Determine the (X, Y) coordinate at the center of the cell enclosing the given text.  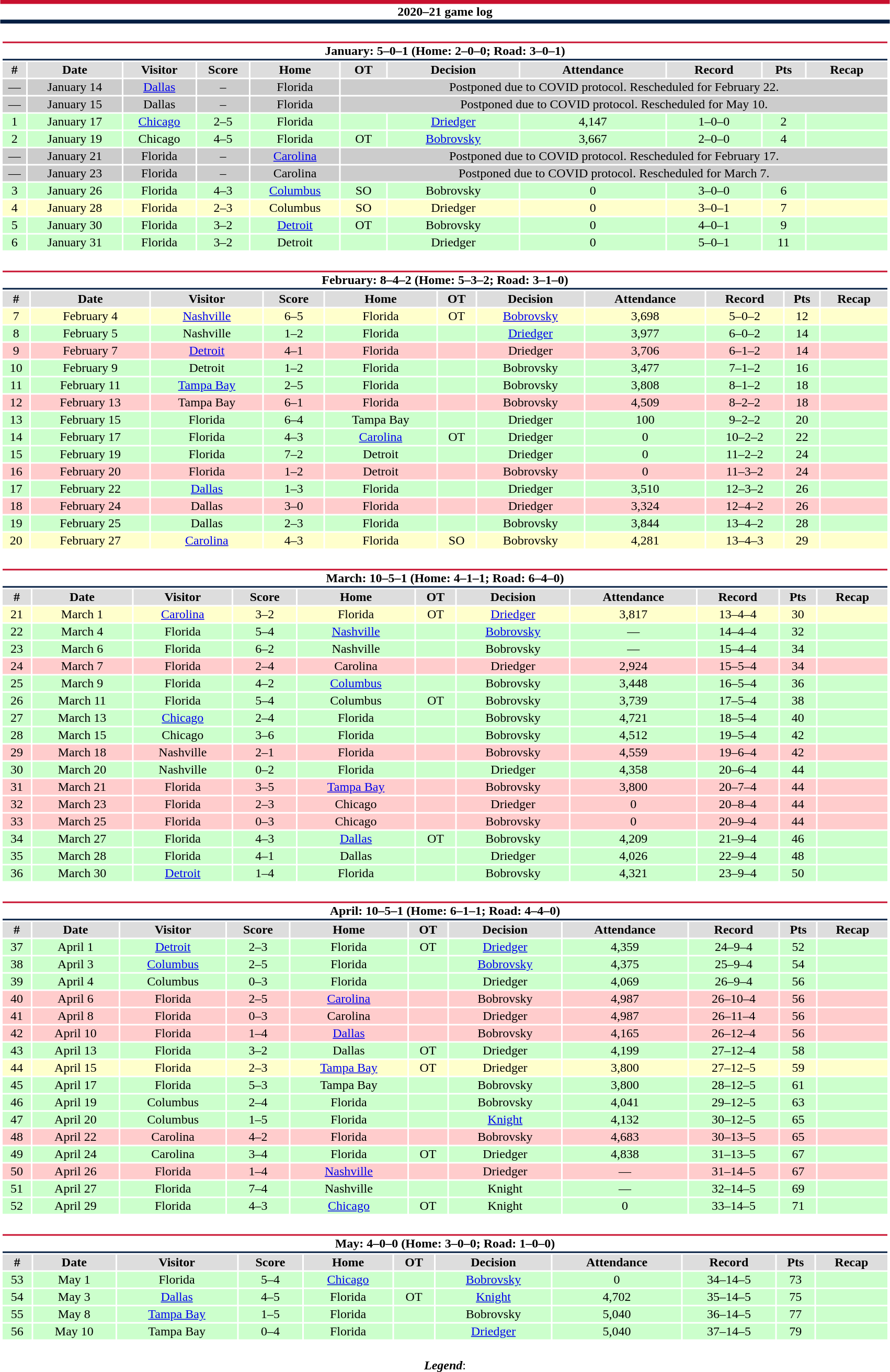
26–9–4 (734, 982)
April 17 (75, 1085)
3–4 (258, 1154)
19 (16, 524)
53 (17, 1280)
3,817 (634, 615)
January: 5–0–1 (Home: 2–0–0; Road: 3–0–1) (444, 51)
33 (17, 822)
March 6 (82, 649)
March 30 (82, 873)
20–8–4 (738, 804)
January 30 (74, 225)
1–3 (294, 489)
13 (16, 420)
15–4–4 (738, 649)
February 4 (90, 316)
4,358 (634, 769)
April 4 (75, 982)
4,041 (625, 1102)
4,509 (645, 402)
2,924 (634, 666)
Postponed due to COVID protocol. Rescheduled for February 17. (614, 156)
35 (17, 856)
79 (796, 1331)
January 26 (74, 191)
4,165 (625, 1033)
1 (15, 122)
9–2–2 (745, 420)
January 31 (74, 242)
4,375 (625, 964)
15 (16, 455)
12–4–2 (745, 506)
4,199 (625, 1051)
22–9–4 (738, 856)
Postponed due to COVID protocol. Rescheduled for March 7. (614, 173)
January 14 (74, 87)
11–2–2 (745, 455)
12–3–2 (745, 489)
4,559 (634, 753)
February 24 (90, 506)
January 17 (74, 122)
April 13 (75, 1051)
7–4 (258, 1189)
41 (17, 1016)
23–9–4 (738, 873)
4,281 (645, 540)
January 28 (74, 208)
April 26 (75, 1171)
3–5 (265, 787)
55 (17, 1314)
7–2 (294, 455)
February 15 (90, 420)
3–0–1 (714, 208)
May 3 (74, 1297)
3 (15, 191)
March 15 (82, 735)
March 25 (82, 822)
34–14–5 (729, 1280)
31–14–5 (734, 1171)
March 7 (82, 666)
47 (17, 1120)
10 (16, 368)
0–4 (270, 1331)
March: 10–5–1 (Home: 4–1–1; Road: 6–4–0) (444, 579)
73 (796, 1280)
March 27 (82, 838)
18–5–4 (738, 718)
75 (796, 1297)
6–1–2 (745, 351)
February 13 (90, 402)
4–0–1 (714, 225)
32–14–5 (734, 1189)
5–3 (258, 1085)
April 15 (75, 1068)
21–9–4 (738, 838)
4,512 (634, 735)
February 7 (90, 351)
36–14–5 (729, 1314)
April 27 (75, 1189)
4,683 (625, 1137)
3,977 (645, 333)
4,321 (634, 873)
February 5 (90, 333)
19–6–4 (738, 753)
February 27 (90, 540)
77 (796, 1314)
20–7–4 (738, 787)
March 1 (82, 615)
43 (17, 1051)
33–14–5 (734, 1206)
8–2–2 (745, 402)
26–12–4 (734, 1033)
19–5–4 (738, 735)
April 29 (75, 1206)
May 1 (74, 1280)
April: 10–5–1 (Home: 6–1–1; Road: 4–4–0) (444, 911)
4,359 (625, 947)
20–6–4 (738, 769)
39 (17, 982)
7–1–2 (745, 368)
16–5–4 (738, 684)
April 6 (75, 999)
February 17 (90, 437)
3,667 (593, 139)
March 13 (82, 718)
4,721 (634, 718)
3,706 (645, 351)
69 (798, 1189)
21 (17, 615)
January 23 (74, 173)
24–9–4 (734, 947)
6–0–2 (745, 333)
6–5 (294, 316)
5–0–2 (745, 316)
6–4 (294, 420)
May: 4–0–0 (Home: 3–0–0; Road: 1–0–0) (444, 1244)
April 24 (75, 1154)
4,132 (625, 1120)
8 (16, 333)
10–2–2 (745, 437)
April 10 (75, 1033)
3,844 (645, 524)
31–13–5 (734, 1154)
59 (798, 1068)
100 (645, 420)
April 19 (75, 1102)
4,147 (593, 122)
February 9 (90, 368)
3,510 (645, 489)
45 (17, 1085)
4,838 (625, 1154)
37–14–5 (729, 1331)
March 21 (82, 787)
3,448 (634, 684)
January 15 (74, 104)
63 (798, 1102)
11–3–2 (745, 471)
4,209 (634, 838)
51 (17, 1189)
February 22 (90, 489)
1–0–0 (714, 122)
3,739 (634, 700)
February 25 (90, 524)
3–6 (265, 735)
5–0–1 (714, 242)
27–12–5 (734, 1068)
6–2 (265, 649)
February 19 (90, 455)
March 28 (82, 856)
2020–21 game log (445, 12)
14–4–4 (738, 631)
27–12–4 (734, 1051)
49 (17, 1154)
April 22 (75, 1137)
13–4–4 (738, 615)
71 (798, 1206)
61 (798, 1085)
March 9 (82, 684)
0–2 (265, 769)
February: 8–4–2 (Home: 5–3–2; Road: 3–1–0) (444, 280)
January 21 (74, 156)
23 (17, 649)
27 (17, 718)
30–13–5 (734, 1137)
58 (798, 1051)
17 (16, 489)
13–4–2 (745, 524)
31 (17, 787)
6–1 (294, 402)
April 1 (75, 947)
26–10–4 (734, 999)
25–9–4 (734, 964)
25 (17, 684)
4,026 (634, 856)
3,808 (645, 385)
35–14–5 (729, 1297)
April 8 (75, 1016)
3–0 (294, 506)
29–12–5 (734, 1102)
5 (15, 225)
3–0–0 (714, 191)
2–1 (265, 753)
May 8 (74, 1314)
8–1–2 (745, 385)
30–12–5 (734, 1120)
Postponed due to COVID protocol. Rescheduled for February 22. (614, 87)
March 4 (82, 631)
February 11 (90, 385)
April 3 (75, 964)
17–5–4 (738, 700)
3,698 (645, 316)
January 19 (74, 139)
2–0–0 (714, 139)
4,069 (625, 982)
March 18 (82, 753)
Postponed due to COVID protocol. Rescheduled for May 10. (614, 104)
28–12–5 (734, 1085)
3,477 (645, 368)
20–9–4 (738, 822)
March 20 (82, 769)
13–4–3 (745, 540)
15–5–4 (738, 666)
March 23 (82, 804)
February 20 (90, 471)
March 11 (82, 700)
4,702 (617, 1297)
37 (17, 947)
3,324 (645, 506)
26–11–4 (734, 1016)
April 20 (75, 1120)
May 10 (74, 1331)
